Output the (x, y) coordinate of the center of the cell containing the given text.  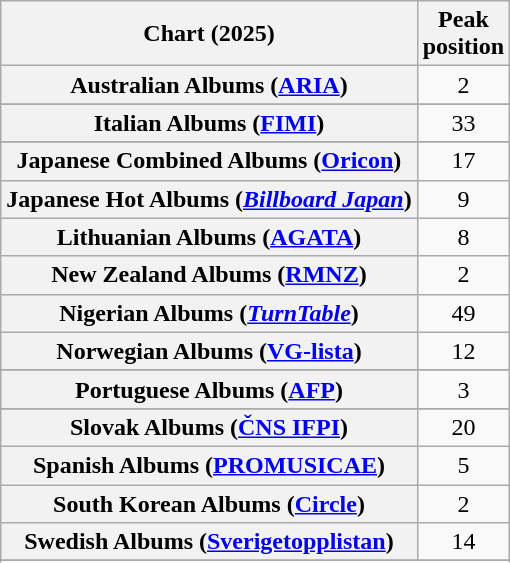
5 (463, 465)
Norwegian Albums (VG-lista) (209, 351)
Peakposition (463, 34)
Spanish Albums (PROMUSICAE) (209, 465)
Italian Albums (FIMI) (209, 123)
14 (463, 542)
17 (463, 161)
Portuguese Albums (AFP) (209, 389)
20 (463, 427)
8 (463, 237)
12 (463, 351)
Australian Albums (ARIA) (209, 85)
Slovak Albums (ČNS IFPI) (209, 427)
49 (463, 313)
Chart (2025) (209, 34)
Japanese Hot Albums (Billboard Japan) (209, 199)
3 (463, 389)
33 (463, 123)
South Korean Albums (Circle) (209, 503)
Swedish Albums (Sverigetopplistan) (209, 542)
9 (463, 199)
Lithuanian Albums (AGATA) (209, 237)
Nigerian Albums (TurnTable) (209, 313)
New Zealand Albums (RMNZ) (209, 275)
Japanese Combined Albums (Oricon) (209, 161)
